Provide the [x, y] coordinate of the cell's center where the given text is located.  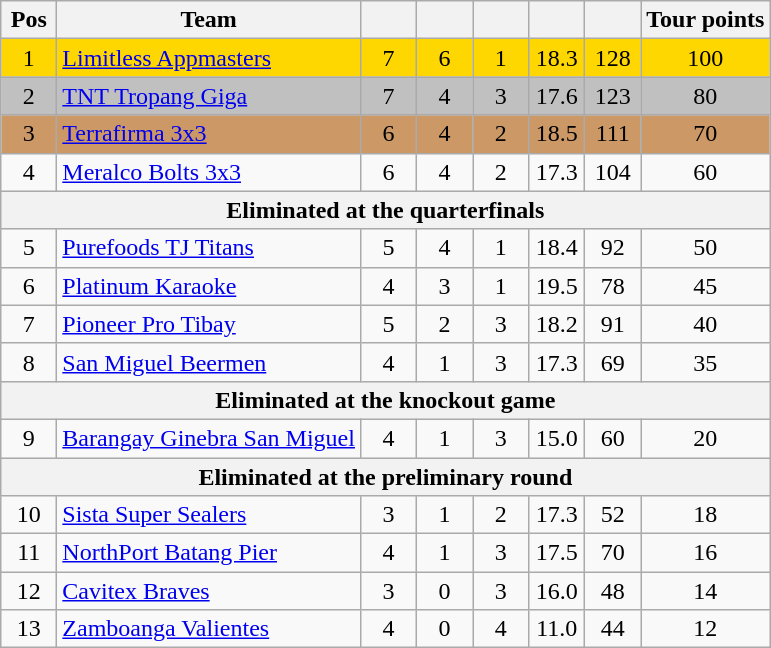
Eliminated at the preliminary round [386, 477]
100 [706, 58]
18 [706, 515]
18.4 [557, 248]
Team [209, 20]
San Miguel Beermen [209, 362]
Zamboanga Valientes [209, 629]
128 [613, 58]
16.0 [557, 591]
13 [29, 629]
91 [613, 324]
20 [706, 438]
18.5 [557, 134]
Eliminated at the quarterfinals [386, 210]
17.5 [557, 553]
Sista Super Sealers [209, 515]
92 [613, 248]
52 [613, 515]
44 [613, 629]
123 [613, 96]
11 [29, 553]
8 [29, 362]
Cavitex Braves [209, 591]
40 [706, 324]
104 [613, 172]
TNT Tropang Giga [209, 96]
45 [706, 286]
10 [29, 515]
Pioneer Pro Tibay [209, 324]
Barangay Ginebra San Miguel [209, 438]
48 [613, 591]
19.5 [557, 286]
80 [706, 96]
111 [613, 134]
50 [706, 248]
17.6 [557, 96]
35 [706, 362]
69 [613, 362]
Tour points [706, 20]
Platinum Karaoke [209, 286]
78 [613, 286]
18.2 [557, 324]
9 [29, 438]
Limitless Appmasters [209, 58]
15.0 [557, 438]
18.3 [557, 58]
Eliminated at the knockout game [386, 400]
14 [706, 591]
NorthPort Batang Pier [209, 553]
Terrafirma 3x3 [209, 134]
Meralco Bolts 3x3 [209, 172]
Purefoods TJ Titans [209, 248]
11.0 [557, 629]
Pos [29, 20]
16 [706, 553]
